Locate the cell with the specified text and output its [x, y] center coordinate. 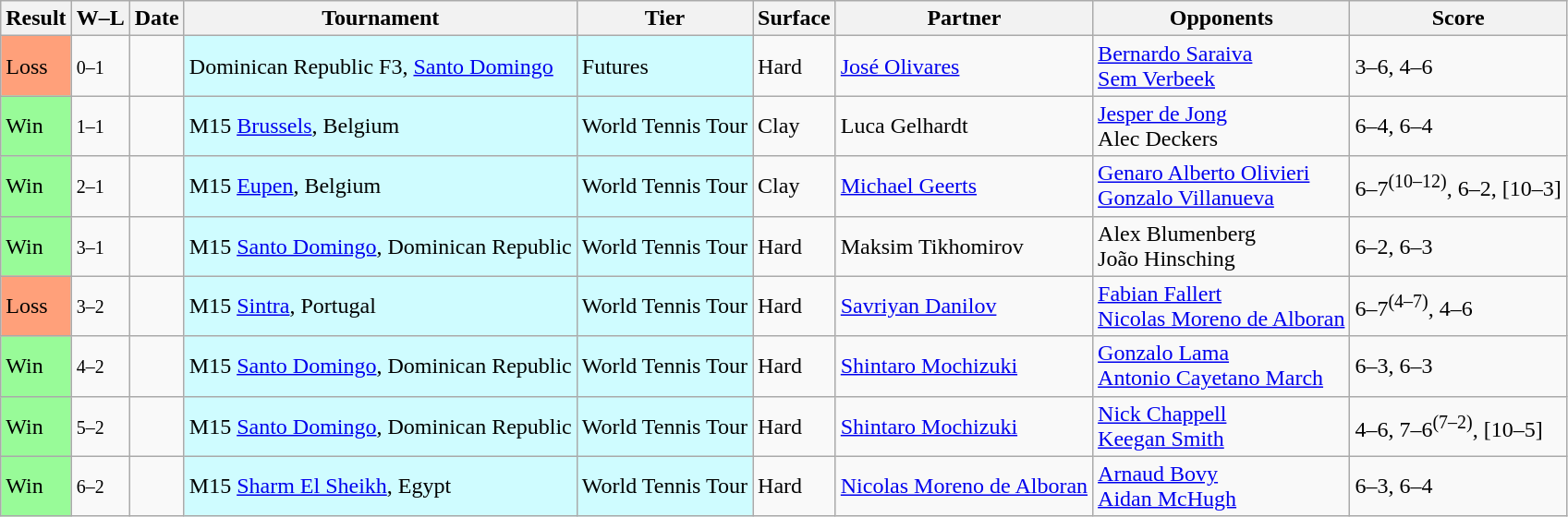
6–7(10–12), 6–2, [10–3] [1458, 186]
Futures [664, 66]
Score [1458, 18]
Nicolas Moreno de Alboran [964, 486]
Tournament [381, 18]
M15 Brussels, Belgium [381, 126]
Gonzalo Lama Antonio Cayetano March [1222, 366]
Michael Geerts [964, 186]
Fabian Fallert Nicolas Moreno de Alboran [1222, 307]
0–1 [100, 66]
4–2 [100, 366]
6–3, 6–3 [1458, 366]
6–2, 6–3 [1458, 246]
Savriyan Danilov [964, 307]
3–2 [100, 307]
1–1 [100, 126]
Arnaud Bovy Aidan McHugh [1222, 486]
Opponents [1222, 18]
Date [157, 18]
6–3, 6–4 [1458, 486]
Partner [964, 18]
Maksim Tikhomirov [964, 246]
5–2 [100, 427]
Surface [795, 18]
4–6, 7–6(7–2), [10–5] [1458, 427]
M15 Sintra, Portugal [381, 307]
3–1 [100, 246]
6–7(4–7), 4–6 [1458, 307]
Tier [664, 18]
2–1 [100, 186]
Jesper de Jong Alec Deckers [1222, 126]
M15 Sharm El Sheikh, Egypt [381, 486]
W–L [100, 18]
6–2 [100, 486]
M15 Eupen, Belgium [381, 186]
3–6, 4–6 [1458, 66]
6–4, 6–4 [1458, 126]
Genaro Alberto Olivieri Gonzalo Villanueva [1222, 186]
Luca Gelhardt [964, 126]
Nick Chappell Keegan Smith [1222, 427]
Alex Blumenberg João Hinsching [1222, 246]
Dominican Republic F3, Santo Domingo [381, 66]
Result [36, 18]
José Olivares [964, 66]
Bernardo Saraiva Sem Verbeek [1222, 66]
